Output the (X, Y) coordinate of the center of the cell containing the given text.  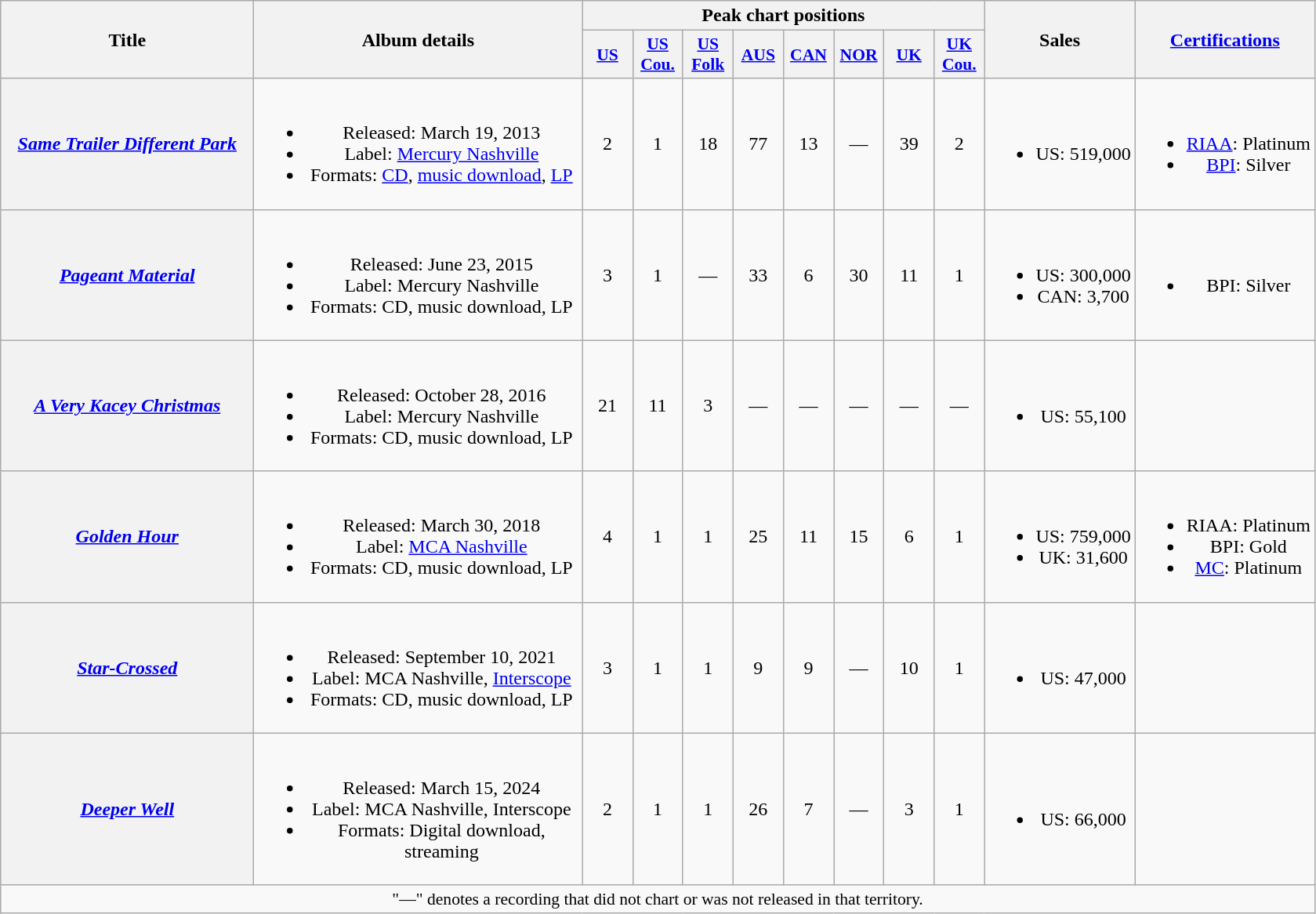
US (607, 55)
Title (127, 39)
15 (859, 536)
30 (859, 274)
Released: October 28, 2016Label: Mercury NashvilleFormats: CD, music download, LP (419, 406)
39 (909, 144)
Star-Crossed (127, 668)
CAN (808, 55)
NOR (859, 55)
RIAA: PlatinumBPI: Silver (1224, 144)
10 (909, 668)
Released: March 30, 2018Label: MCA NashvilleFormats: CD, music download, LP (419, 536)
US: 55,100 (1060, 406)
USFolk (708, 55)
Sales (1060, 39)
"—" denotes a recording that did not chart or was not released in that territory. (658, 899)
Released: September 10, 2021Label: MCA Nashville, InterscopeFormats: CD, music download, LP (419, 668)
USCou. (658, 55)
A Very Kacey Christmas (127, 406)
US: 66,000 (1060, 809)
Peak chart positions (784, 16)
US: 519,000 (1060, 144)
Same Trailer Different Park (127, 144)
RIAA: PlatinumBPI: GoldMC: Platinum (1224, 536)
4 (607, 536)
Album details (419, 39)
33 (758, 274)
Certifications (1224, 39)
US: 300,000CAN: 3,700 (1060, 274)
BPI: Silver (1224, 274)
7 (808, 809)
US: 759,000UK: 31,600 (1060, 536)
Pageant Material (127, 274)
21 (607, 406)
Released: March 19, 2013Label: Mercury NashvilleFormats: CD, music download, LP (419, 144)
US: 47,000 (1060, 668)
77 (758, 144)
Deeper Well (127, 809)
Golden Hour (127, 536)
AUS (758, 55)
UK (909, 55)
UKCou. (959, 55)
25 (758, 536)
Released: March 15, 2024Label: MCA Nashville, InterscopeFormats: Digital download, streaming (419, 809)
Released: June 23, 2015Label: Mercury NashvilleFormats: CD, music download, LP (419, 274)
13 (808, 144)
18 (708, 144)
26 (758, 809)
